Extract the (x, y) coordinate from the center of the cell holding the provided text.  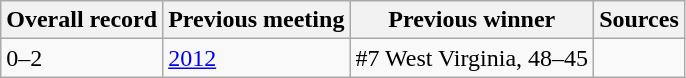
0–2 (82, 58)
Previous winner (472, 20)
Sources (640, 20)
Previous meeting (256, 20)
#7 West Virginia, 48–45 (472, 58)
2012 (256, 58)
Overall record (82, 20)
